Provide the (X, Y) coordinate of the cell's center where the given text is located.  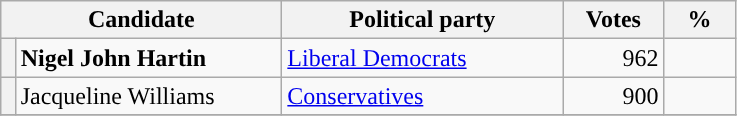
962 (614, 58)
Political party (422, 20)
Jacqueline Williams (148, 96)
Votes (614, 20)
Conservatives (422, 96)
Candidate (142, 20)
Liberal Democrats (422, 58)
% (700, 20)
Nigel John Hartin (148, 58)
900 (614, 96)
